Return (X, Y) of the center of cell containing provided text 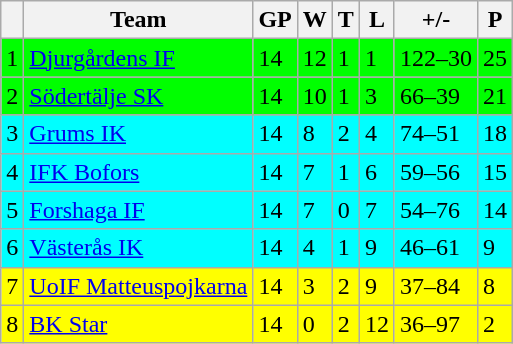
18 (494, 134)
54–76 (436, 210)
IFK Bofors (138, 172)
5 (12, 210)
Grums IK (138, 134)
74–51 (436, 134)
15 (494, 172)
66–39 (436, 96)
T (346, 20)
37–84 (436, 286)
UoIF Matteuspojkarna (138, 286)
Södertälje SK (138, 96)
122–30 (436, 58)
21 (494, 96)
59–56 (436, 172)
36–97 (436, 324)
Team (138, 20)
P (494, 20)
Djurgårdens IF (138, 58)
46–61 (436, 248)
Forshaga IF (138, 210)
10 (314, 96)
L (376, 20)
+/- (436, 20)
GP (275, 20)
W (314, 20)
BK Star (138, 324)
25 (494, 58)
Västerås IK (138, 248)
